Extract the [x, y] coordinate from the center of the cell holding the provided text.  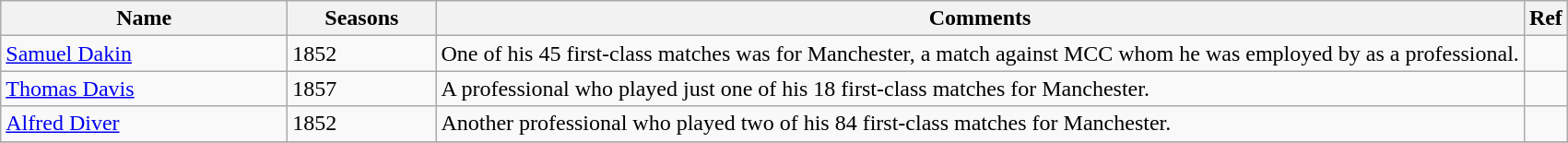
Comments [980, 18]
Samuel Dakin [144, 54]
One of his 45 first-class matches was for Manchester, a match against MCC whom he was employed by as a professional. [980, 54]
Seasons [361, 18]
Another professional who played two of his 84 first-class matches for Manchester. [980, 124]
Name [144, 18]
Alfred Diver [144, 124]
Thomas Davis [144, 89]
1857 [361, 89]
Ref [1545, 18]
A professional who played just one of his 18 first-class matches for Manchester. [980, 89]
